Pinpoint the cell where the given text exists, returning its (x, y) midpoint coordinate. 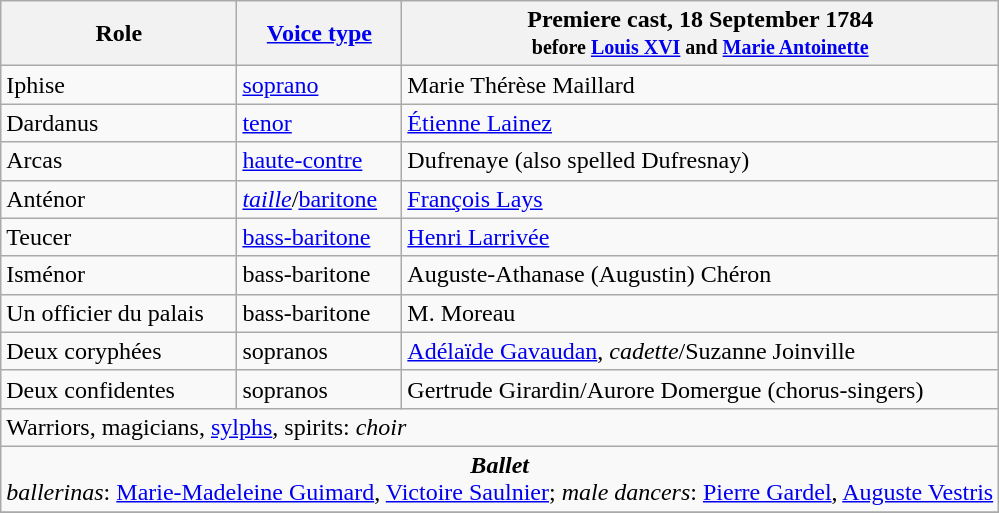
M. Moreau (700, 313)
Marie Thérèse Maillard (700, 85)
Role (119, 34)
taille/baritone (320, 199)
Anténor (119, 199)
Warriors, magicians, sylphs, spirits: choir (500, 427)
Un officier du palais (119, 313)
Henri Larrivée (700, 237)
Voice type (320, 34)
Deux coryphées (119, 351)
François Lays (700, 199)
haute-contre (320, 161)
Premiere cast, 18 September 1784before Louis XVI and Marie Antoinette (700, 34)
Gertrude Girardin/Aurore Domergue (chorus-singers) (700, 389)
Balletballerinas: Marie-Madeleine Guimard, Victoire Saulnier; male dancers: Pierre Gardel, Auguste Vestris (500, 478)
Isménor (119, 275)
Arcas (119, 161)
Dufrenaye (also spelled Dufresnay) (700, 161)
tenor (320, 123)
Dardanus (119, 123)
Teucer (119, 237)
soprano (320, 85)
Auguste-Athanase (Augustin) Chéron (700, 275)
Étienne Lainez (700, 123)
Iphise (119, 85)
Deux confidentes (119, 389)
Adélaïde Gavaudan, cadette/Suzanne Joinville (700, 351)
